Locate the cell with the specified text and output its (X, Y) center coordinate. 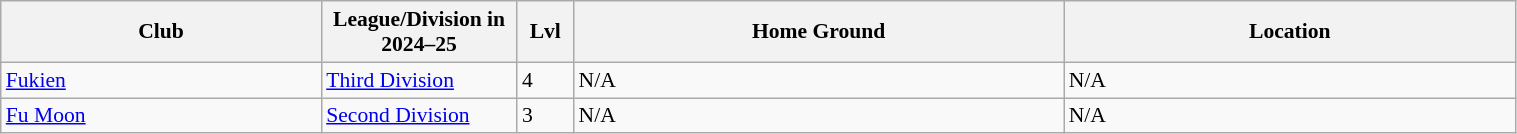
Home Ground (819, 32)
Club (161, 32)
3 (546, 116)
Second Division (419, 116)
Location (1290, 32)
Third Division (419, 80)
Fukien (161, 80)
League/Division in 2024–25 (419, 32)
Lvl (546, 32)
Fu Moon (161, 116)
4 (546, 80)
